For the text-containing cell, return its midpoint in (x, y) coordinate format. 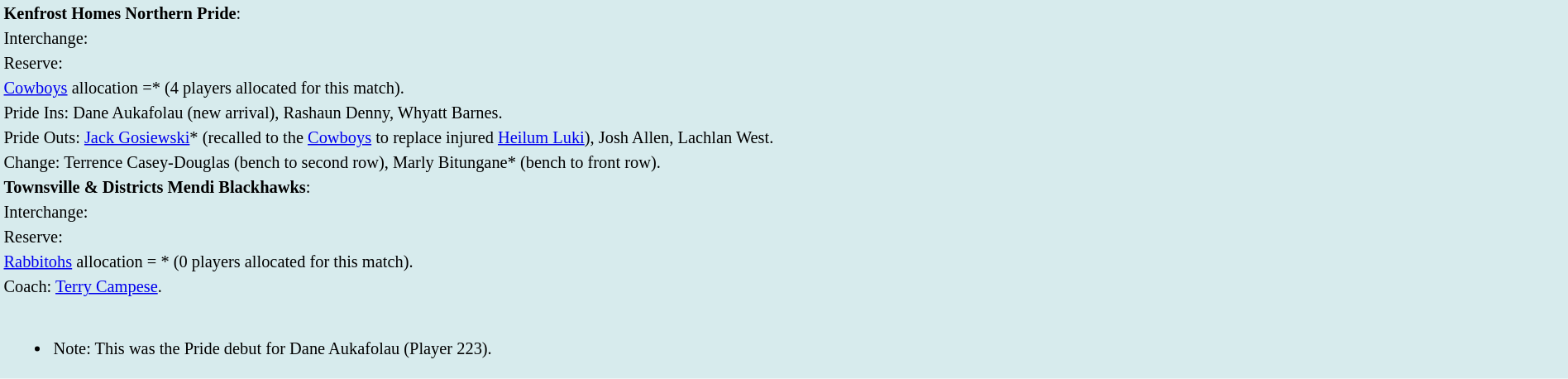
Townsville & Districts Mendi Blackhawks: (784, 187)
Change: Terrence Casey-Douglas (bench to second row), Marly Bitungane* (bench to front row). (784, 162)
Pride Outs: Jack Gosiewski* (recalled to the Cowboys to replace injured Heilum Luki), Josh Allen, Lachlan West. (784, 137)
Cowboys allocation =* (4 players allocated for this match). (784, 88)
Note: This was the Pride debut for Dane Aukafolau (Player 223). (784, 338)
Rabbitohs allocation = * (0 players allocated for this match). (784, 261)
Coach: Terry Campese. (784, 286)
Kenfrost Homes Northern Pride: (784, 13)
Pride Ins: Dane Aukafolau (new arrival), Rashaun Denny, Whyatt Barnes. (784, 113)
